Return [x, y] of the center of cell containing provided text 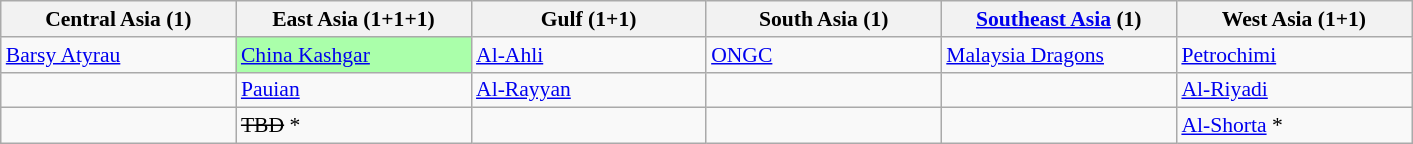
Pauian [354, 90]
East Asia (1+1+1) [354, 19]
South Asia (1) [824, 19]
West Asia (1+1) [1294, 19]
Al-Riyadi [1294, 90]
ONGC [824, 55]
Malaysia Dragons [1058, 55]
Al-Ahli [588, 55]
Central Asia (1) [118, 19]
Al-Shorta * [1294, 126]
Southeast Asia (1) [1058, 19]
China Kashgar [354, 55]
Al-Rayyan [588, 90]
Barsy Atyrau [118, 55]
Petrochimi [1294, 55]
Gulf (1+1) [588, 19]
TBD * [354, 126]
